Identify which cell holds the provided text, then report its [x, y] central coordinate. 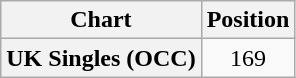
Position [248, 20]
UK Singles (OCC) [101, 58]
Chart [101, 20]
169 [248, 58]
